Search for the cell housing the specified text and yield its (x, y) center coordinate. 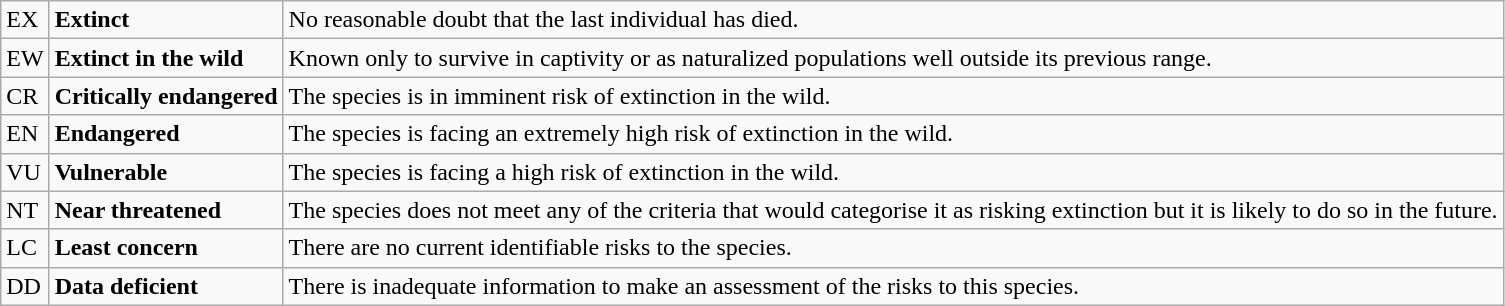
Extinct in the wild (166, 58)
Critically endangered (166, 96)
The species is facing an extremely high risk of extinction in the wild. (893, 134)
Extinct (166, 20)
EX (25, 20)
There is inadequate information to make an assessment of the risks to this species. (893, 286)
Endangered (166, 134)
VU (25, 172)
EW (25, 58)
There are no current identifiable risks to the species. (893, 248)
EN (25, 134)
Least concern (166, 248)
The species is in imminent risk of extinction in the wild. (893, 96)
The species does not meet any of the criteria that would categorise it as risking extinction but it is likely to do so in the future. (893, 210)
Known only to survive in captivity or as naturalized populations well outside its previous range. (893, 58)
CR (25, 96)
LC (25, 248)
No reasonable doubt that the last individual has died. (893, 20)
Vulnerable (166, 172)
The species is facing a high risk of extinction in the wild. (893, 172)
Near threatened (166, 210)
DD (25, 286)
NT (25, 210)
Data deficient (166, 286)
